Search for the cell housing the specified text and yield its (X, Y) center coordinate. 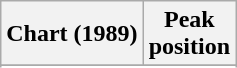
Chart (1989) (72, 34)
Peakposition (189, 34)
